Locate the cell with the specified text and output its (X, Y) center coordinate. 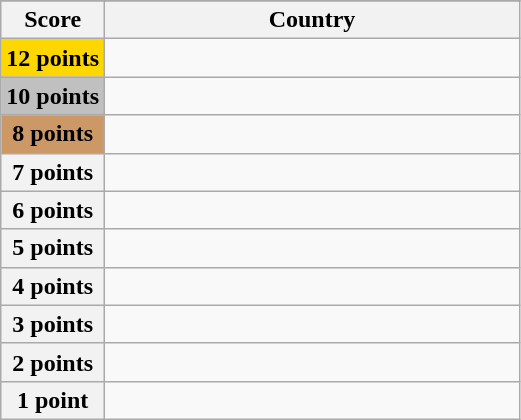
3 points (53, 324)
5 points (53, 248)
4 points (53, 286)
2 points (53, 362)
1 point (53, 400)
Country (312, 20)
6 points (53, 210)
12 points (53, 58)
8 points (53, 134)
Score (53, 20)
7 points (53, 172)
10 points (53, 96)
